Detect which cell encompasses the target text, then output its (x, y) center coordinate. 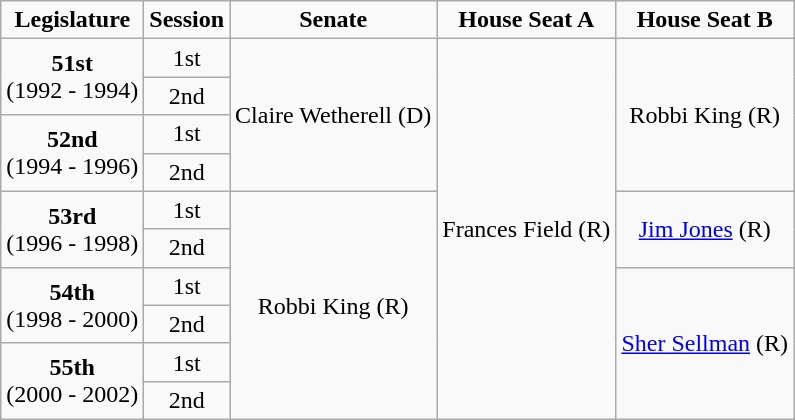
Claire Wetherell (D) (334, 115)
Senate (334, 20)
Sher Sellman (R) (705, 343)
Frances Field (R) (526, 230)
51st (1992 - 1994) (72, 77)
House Seat B (705, 20)
Legislature (72, 20)
53rd (1996 - 1998) (72, 229)
54th (1998 - 2000) (72, 305)
Jim Jones (R) (705, 229)
House Seat A (526, 20)
52nd (1994 - 1996) (72, 153)
55th (2000 - 2002) (72, 381)
Session (187, 20)
